Scan for the cell matching the given text and deliver its [X, Y] coordinate at center. 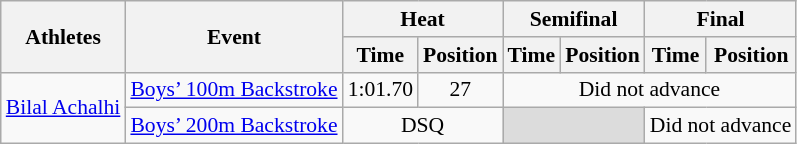
Heat [423, 19]
Final [721, 19]
27 [460, 90]
Bilal Achalhi [64, 108]
Boys’ 100m Backstroke [234, 90]
Semifinal [574, 19]
DSQ [423, 126]
1:01.70 [380, 90]
Event [234, 36]
Athletes [64, 36]
Boys’ 200m Backstroke [234, 126]
